Pinpoint the cell where the given text exists, returning its [x, y] midpoint coordinate. 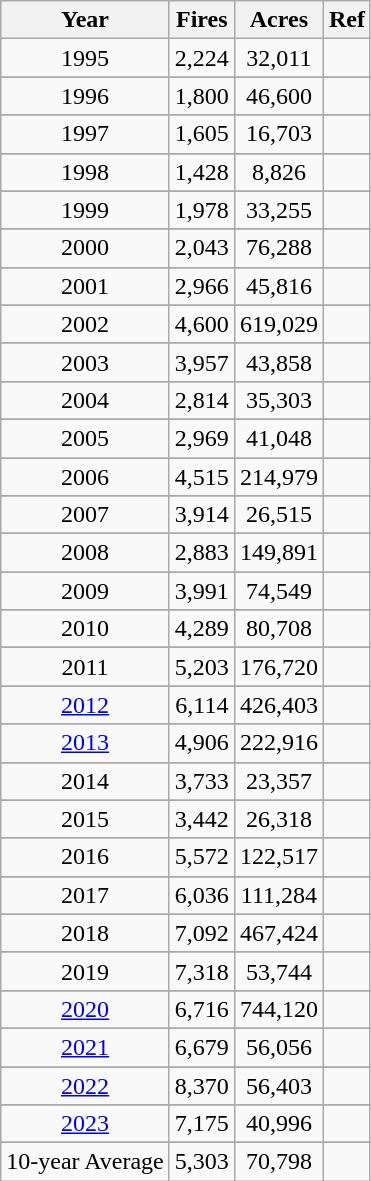
56,403 [278, 1085]
176,720 [278, 667]
2002 [86, 324]
32,011 [278, 58]
2,883 [202, 553]
2020 [86, 1009]
41,048 [278, 438]
214,979 [278, 477]
2023 [86, 1124]
6,679 [202, 1047]
426,403 [278, 705]
45,816 [278, 286]
4,600 [202, 324]
Fires [202, 20]
1999 [86, 210]
2,969 [202, 438]
8,370 [202, 1085]
Acres [278, 20]
2019 [86, 971]
4,289 [202, 629]
3,733 [202, 781]
2016 [86, 857]
2018 [86, 933]
1997 [86, 134]
3,991 [202, 591]
2010 [86, 629]
2008 [86, 553]
35,303 [278, 400]
2,043 [202, 248]
3,442 [202, 819]
5,572 [202, 857]
8,826 [278, 172]
467,424 [278, 933]
1,605 [202, 134]
2022 [86, 1085]
10-year Average [86, 1162]
222,916 [278, 743]
7,175 [202, 1124]
7,092 [202, 933]
2017 [86, 895]
122,517 [278, 857]
1,800 [202, 96]
2014 [86, 781]
6,114 [202, 705]
2,814 [202, 400]
2011 [86, 667]
744,120 [278, 1009]
2,966 [202, 286]
2000 [86, 248]
80,708 [278, 629]
56,056 [278, 1047]
2007 [86, 515]
1996 [86, 96]
2021 [86, 1047]
76,288 [278, 248]
3,914 [202, 515]
6,036 [202, 895]
1998 [86, 172]
111,284 [278, 895]
2006 [86, 477]
2004 [86, 400]
Year [86, 20]
2005 [86, 438]
16,703 [278, 134]
5,303 [202, 1162]
46,600 [278, 96]
26,515 [278, 515]
23,357 [278, 781]
3,957 [202, 362]
2015 [86, 819]
2012 [86, 705]
7,318 [202, 971]
619,029 [278, 324]
1,978 [202, 210]
1995 [86, 58]
2,224 [202, 58]
40,996 [278, 1124]
26,318 [278, 819]
5,203 [202, 667]
53,744 [278, 971]
4,906 [202, 743]
2003 [86, 362]
1,428 [202, 172]
2013 [86, 743]
4,515 [202, 477]
2001 [86, 286]
70,798 [278, 1162]
74,549 [278, 591]
149,891 [278, 553]
33,255 [278, 210]
43,858 [278, 362]
6,716 [202, 1009]
Ref [346, 20]
2009 [86, 591]
